Detect which cell encompasses the target text, then output its [x, y] center coordinate. 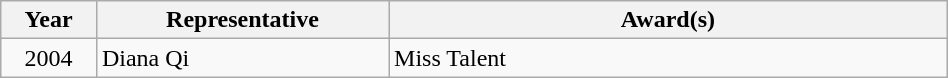
Diana Qi [242, 58]
2004 [49, 58]
Award(s) [668, 20]
Representative [242, 20]
Year [49, 20]
Miss Talent [668, 58]
